Detect which cell encompasses the target text, then output its [x, y] center coordinate. 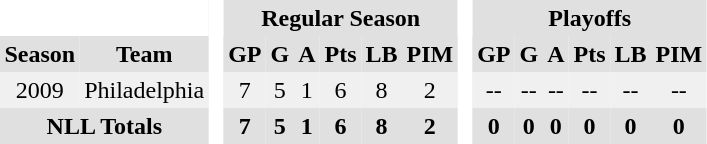
Playoffs [590, 18]
Regular Season [341, 18]
NLL Totals [104, 126]
Season [40, 54]
2009 [40, 90]
Team [144, 54]
Philadelphia [144, 90]
